Find where the given text appears and provide that cell's center as [x, y] coordinate. 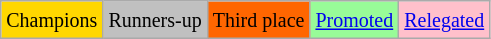
Relegated [444, 20]
Champions [52, 20]
Promoted [354, 20]
Runners-up [155, 20]
Third place [258, 20]
